Provide the [X, Y] coordinate of the cell's center where the given text is located.  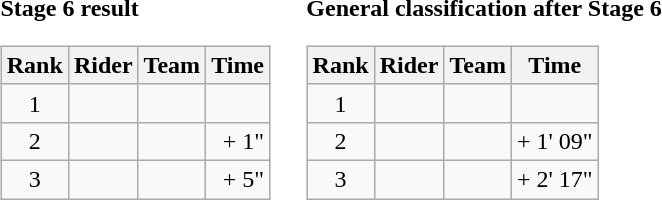
+ 1" [238, 141]
+ 5" [238, 179]
+ 1' 09" [554, 141]
+ 2' 17" [554, 179]
